Provide the (x, y) coordinate of the cell's center where the given text is located.  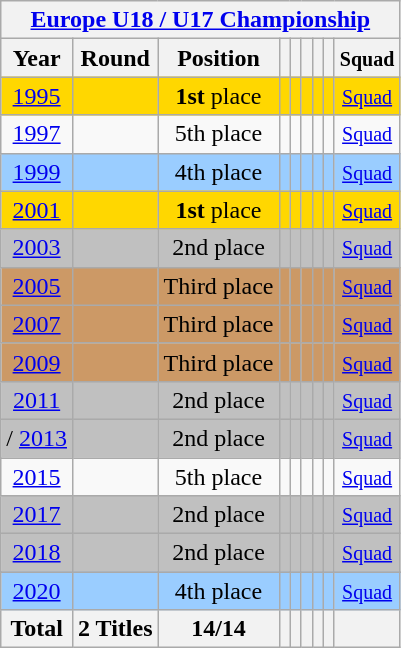
2009 (37, 362)
2001 (37, 210)
2015 (37, 477)
2 Titles (115, 629)
/ 2013 (37, 438)
1999 (37, 172)
1997 (37, 134)
2018 (37, 553)
2017 (37, 515)
Position (218, 58)
Round (115, 58)
2005 (37, 286)
1995 (37, 96)
Year (37, 58)
2003 (37, 248)
2020 (37, 591)
2007 (37, 324)
Total (37, 629)
Europe U18 / U17 Championship (200, 20)
2011 (37, 400)
14/14 (218, 629)
